Find where the given text appears and provide that cell's center as (x, y) coordinate. 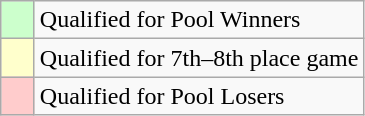
Qualified for Pool Losers (199, 96)
Qualified for Pool Winners (199, 20)
Qualified for 7th–8th place game (199, 58)
